Scan for the cell matching the given text and deliver its (x, y) coordinate at center. 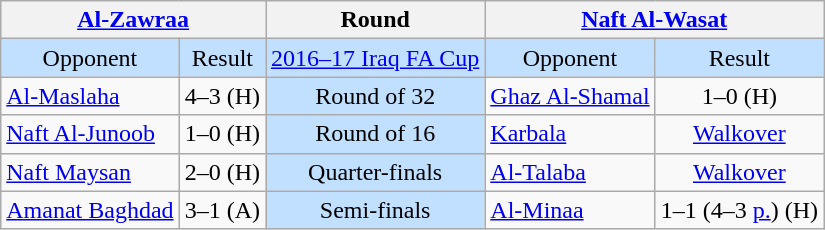
2016–17 Iraq FA Cup (376, 58)
Ghaz Al-Shamal (570, 96)
3–1 (A) (222, 210)
Karbala (570, 134)
Semi-finals (376, 210)
Naft Al-Wasat (654, 20)
Naft Maysan (90, 172)
Naft Al-Junoob (90, 134)
Al-Zawraa (134, 20)
Amanat Baghdad (90, 210)
Round of 16 (376, 134)
Al-Minaa (570, 210)
Round of 32 (376, 96)
Al-Maslaha (90, 96)
Quarter-finals (376, 172)
Al-Talaba (570, 172)
1–1 (4–3 p.) (H) (739, 210)
4–3 (H) (222, 96)
Round (376, 20)
2–0 (H) (222, 172)
